Locate the cell with the specified text and output its (X, Y) center coordinate. 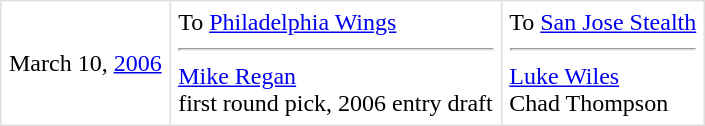
To San Jose Stealth Luke WilesChad Thompson (602, 63)
March 10, 2006 (86, 63)
To Philadelphia Wings Mike Reganfirst round pick, 2006 entry draft (336, 63)
